From the cell containing the given text, extract its center point as [X, Y] coordinate. 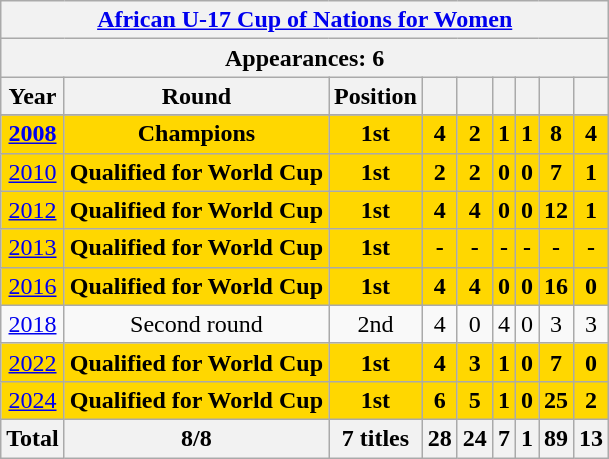
Appearances: 6 [305, 58]
2nd [376, 324]
Position [376, 96]
2010 [33, 172]
2016 [33, 286]
2013 [33, 248]
12 [556, 210]
2024 [33, 400]
8/8 [196, 438]
13 [592, 438]
Round [196, 96]
7 titles [376, 438]
2018 [33, 324]
2012 [33, 210]
16 [556, 286]
African U-17 Cup of Nations for Women [305, 20]
2022 [33, 362]
Total [33, 438]
Year [33, 96]
89 [556, 438]
28 [440, 438]
6 [440, 400]
Second round [196, 324]
25 [556, 400]
2008 [33, 134]
Champions [196, 134]
5 [474, 400]
24 [474, 438]
8 [556, 134]
